Search for the cell housing the specified text and yield its (X, Y) center coordinate. 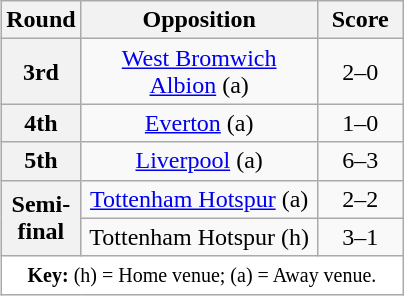
Score (360, 20)
5th (41, 161)
Tottenham Hotspur (h) (199, 237)
Everton (a) (199, 123)
3–1 (360, 237)
4th (41, 123)
6–3 (360, 161)
Tottenham Hotspur (a) (199, 199)
West Bromwich Albion (a) (199, 72)
Opposition (199, 20)
Liverpool (a) (199, 161)
Key: (h) = Home venue; (a) = Away venue. (202, 275)
Semi-final (41, 218)
2–2 (360, 199)
3rd (41, 72)
2–0 (360, 72)
Round (41, 20)
1–0 (360, 123)
